Determine the (x, y) coordinate at the center of the cell enclosing the given text.  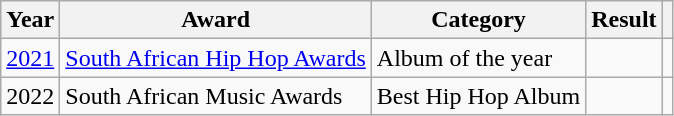
Album of the year (478, 58)
Award (216, 20)
South African Hip Hop Awards (216, 58)
Best Hip Hop Album (478, 96)
2022 (30, 96)
South African Music Awards (216, 96)
Year (30, 20)
2021 (30, 58)
Result (624, 20)
Category (478, 20)
